Return the [X, Y] coordinate for the center point of the cell that contains the specified text.  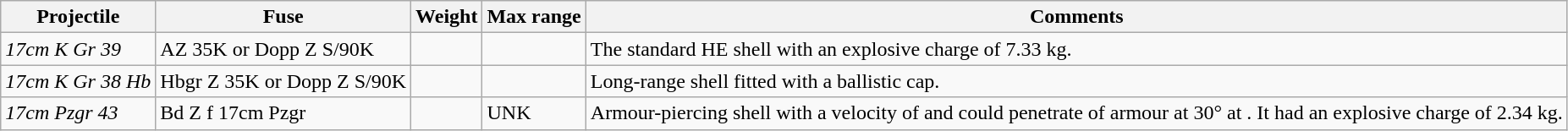
The standard HE shell with an explosive charge of 7.33 kg. [1076, 49]
Projectile [78, 17]
Comments [1076, 17]
AZ 35K or Dopp Z S/90K [283, 49]
Weight [447, 17]
Long-range shell fitted with a ballistic cap. [1076, 81]
Bd Z f 17cm Pzgr [283, 113]
17cm Pzgr 43 [78, 113]
17cm K Gr 39 [78, 49]
Hbgr Z 35K or Dopp Z S/90K [283, 81]
UNK [534, 113]
Fuse [283, 17]
Max range [534, 17]
17cm K Gr 38 Hb [78, 81]
Armour-piercing shell with a velocity of and could penetrate of armour at 30° at . It had an explosive charge of 2.34 kg. [1076, 113]
